Extract the (X, Y) coordinate from the center of the cell holding the provided text.  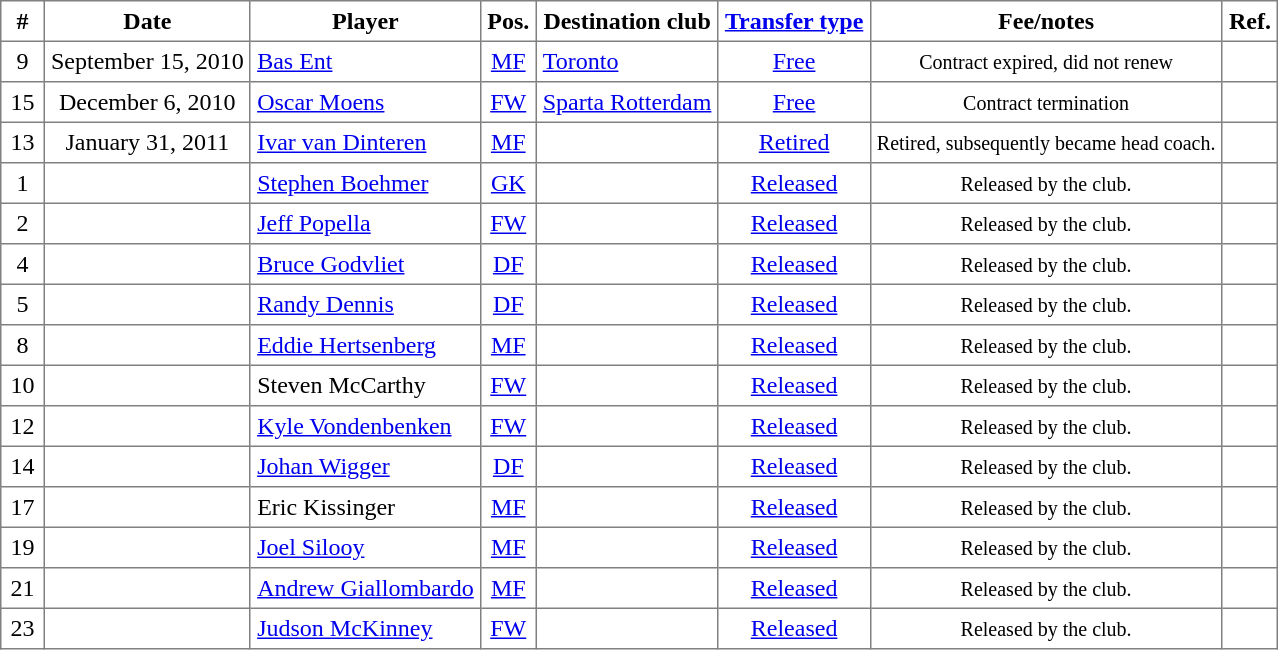
1 (23, 183)
9 (23, 61)
Pos. (508, 21)
Retired, subsequently became head coach. (1046, 142)
Destination club (627, 21)
8 (23, 345)
Ivar van Dinteren (365, 142)
Sparta Rotterdam (627, 102)
Randy Dennis (365, 304)
17 (23, 507)
21 (23, 588)
Judson McKinney (365, 628)
15 (23, 102)
December 6, 2010 (147, 102)
Eddie Hertsenberg (365, 345)
Fee/notes (1046, 21)
Contract expired, did not renew (1046, 61)
GK (508, 183)
Jeff Popella (365, 223)
Oscar Moens (365, 102)
13 (23, 142)
Andrew Giallombardo (365, 588)
Joel Silooy (365, 547)
12 (23, 426)
Transfer type (794, 21)
4 (23, 264)
Ref. (1250, 21)
Johan Wigger (365, 466)
Bas Ent (365, 61)
Steven McCarthy (365, 385)
Stephen Boehmer (365, 183)
5 (23, 304)
Contract termination (1046, 102)
Kyle Vondenbenken (365, 426)
Bruce Godvliet (365, 264)
2 (23, 223)
14 (23, 466)
Eric Kissinger (365, 507)
Retired (794, 142)
# (23, 21)
Toronto (627, 61)
19 (23, 547)
January 31, 2011 (147, 142)
10 (23, 385)
September 15, 2010 (147, 61)
Player (365, 21)
Date (147, 21)
23 (23, 628)
